Extract the (X, Y) coordinate from the center of the cell holding the provided text.  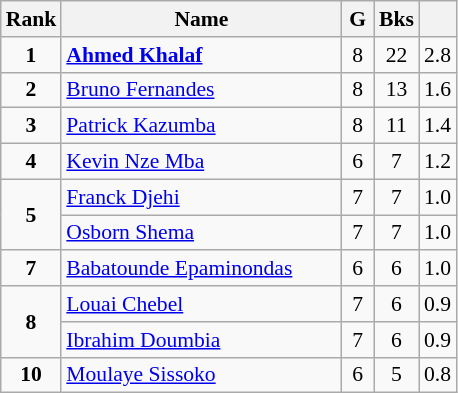
4 (32, 162)
Bruno Fernandes (201, 90)
Rank (32, 19)
2 (32, 90)
10 (32, 375)
3 (32, 126)
Name (201, 19)
Louai Chebel (201, 304)
1.2 (438, 162)
Bks (396, 19)
1 (32, 55)
0.8 (438, 375)
22 (396, 55)
Babatounde Epaminondas (201, 269)
2.8 (438, 55)
Ibrahim Doumbia (201, 340)
Moulaye Sissoko (201, 375)
Kevin Nze Mba (201, 162)
13 (396, 90)
Franck Djehi (201, 197)
Osborn Shema (201, 233)
1.4 (438, 126)
G (358, 19)
Patrick Kazumba (201, 126)
Ahmed Khalaf (201, 55)
1.6 (438, 90)
11 (396, 126)
